Capture the cell that displays the provided text and extract its [x, y] central coordinate. 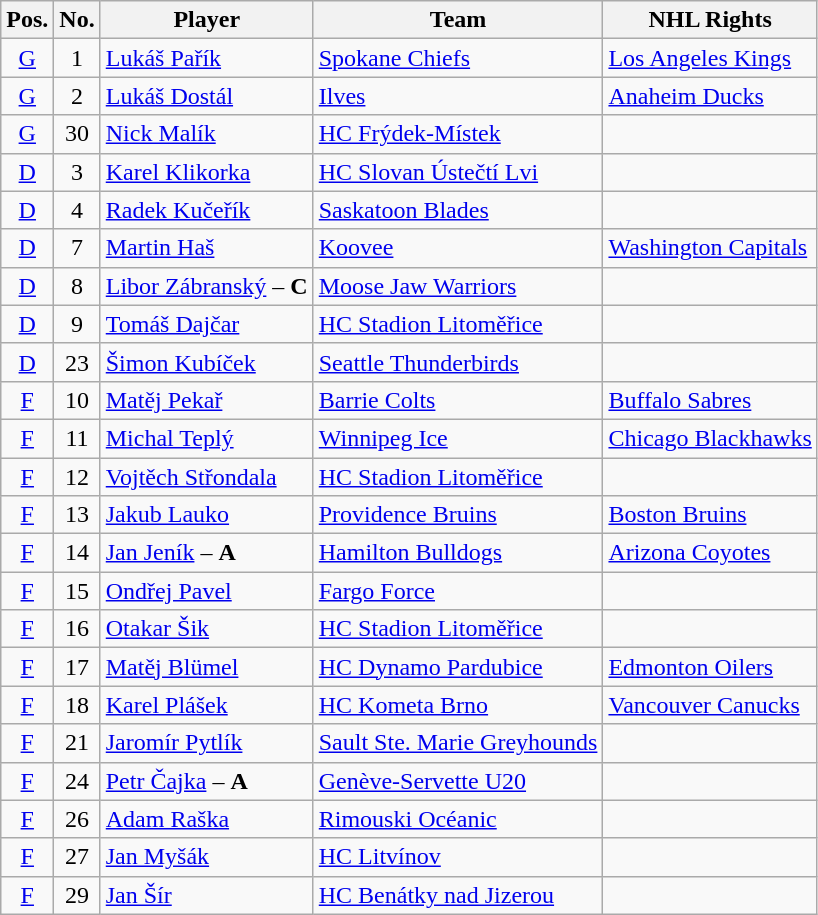
Vancouver Canucks [710, 705]
Ilves [458, 96]
Ondřej Pavel [206, 591]
26 [77, 819]
13 [77, 515]
21 [77, 743]
Tomáš Dajčar [206, 324]
14 [77, 553]
Chicago Blackhawks [710, 438]
Nick Malík [206, 134]
Jan Šír [206, 895]
HC Litvínov [458, 857]
Sault Ste. Marie Greyhounds [458, 743]
Otakar Šik [206, 629]
Spokane Chiefs [458, 58]
12 [77, 477]
HC Dynamo Pardubice [458, 667]
HC Frýdek-Místek [458, 134]
29 [77, 895]
Šimon Kubíček [206, 362]
HC Slovan Ústečtí Lvi [458, 172]
15 [77, 591]
Lukáš Dostál [206, 96]
HC Kometa Brno [458, 705]
Hamilton Bulldogs [458, 553]
Karel Klikorka [206, 172]
8 [77, 286]
Providence Bruins [458, 515]
Team [458, 20]
Genève-Servette U20 [458, 781]
Matěj Pekař [206, 400]
Boston Bruins [710, 515]
Los Angeles Kings [710, 58]
Buffalo Sabres [710, 400]
Vojtěch Střondala [206, 477]
Matěj Blümel [206, 667]
Michal Teplý [206, 438]
23 [77, 362]
3 [77, 172]
24 [77, 781]
4 [77, 210]
17 [77, 667]
Rimouski Océanic [458, 819]
Jan Jeník – A [206, 553]
Adam Raška [206, 819]
Winnipeg Ice [458, 438]
Jaromír Pytlík [206, 743]
Karel Plášek [206, 705]
2 [77, 96]
9 [77, 324]
Seattle Thunderbirds [458, 362]
Petr Čajka – A [206, 781]
1 [77, 58]
No. [77, 20]
Saskatoon Blades [458, 210]
Lukáš Pařík [206, 58]
Edmonton Oilers [710, 667]
Jan Myšák [206, 857]
NHL Rights [710, 20]
Moose Jaw Warriors [458, 286]
Barrie Colts [458, 400]
27 [77, 857]
Pos. [28, 20]
Anaheim Ducks [710, 96]
Player [206, 20]
Fargo Force [458, 591]
Jakub Lauko [206, 515]
Washington Capitals [710, 248]
10 [77, 400]
Koovee [458, 248]
Radek Kučeřík [206, 210]
HC Benátky nad Jizerou [458, 895]
11 [77, 438]
Arizona Coyotes [710, 553]
Libor Zábranský – C [206, 286]
7 [77, 248]
16 [77, 629]
18 [77, 705]
30 [77, 134]
Martin Haš [206, 248]
